Extract the [x, y] coordinate from the center of the cell holding the provided text.  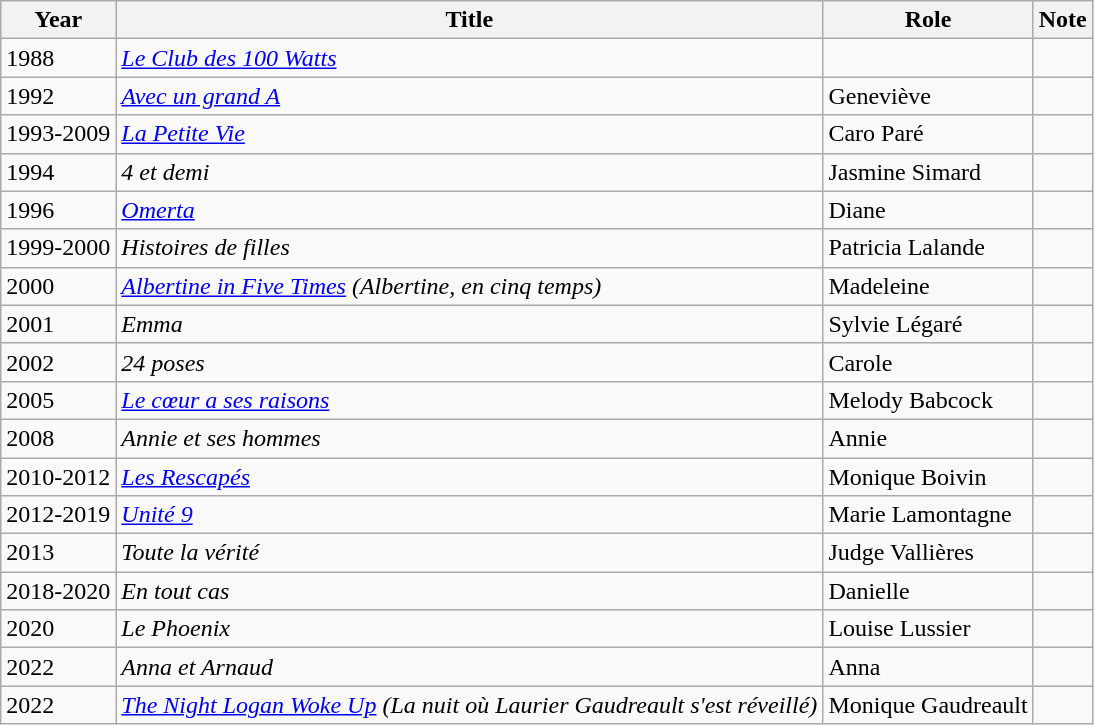
Note [1062, 20]
Toute la vérité [470, 553]
Les Rescapés [470, 477]
Histoires de filles [470, 248]
Title [470, 20]
Unité 9 [470, 515]
Avec un grand A [470, 96]
Marie Lamontagne [928, 515]
Sylvie Légaré [928, 324]
Jasmine Simard [928, 172]
1988 [58, 58]
2008 [58, 438]
2013 [58, 553]
2020 [58, 629]
Monique Gaudreault [928, 705]
1994 [58, 172]
Monique Boivin [928, 477]
Melody Babcock [928, 400]
Le Club des 100 Watts [470, 58]
Madeleine [928, 286]
En tout cas [470, 591]
Judge Vallières [928, 553]
1992 [58, 96]
1996 [58, 210]
Louise Lussier [928, 629]
The Night Logan Woke Up (La nuit où Laurier Gaudreault s'est réveillé) [470, 705]
Annie et ses hommes [470, 438]
Emma [470, 324]
Le cœur a ses raisons [470, 400]
2000 [58, 286]
1999-2000 [58, 248]
Carole [928, 362]
4 et demi [470, 172]
Caro Paré [928, 134]
Diane [928, 210]
Danielle [928, 591]
Geneviève [928, 96]
Patricia Lalande [928, 248]
2001 [58, 324]
Anna et Arnaud [470, 667]
2018-2020 [58, 591]
24 poses [470, 362]
1993-2009 [58, 134]
2005 [58, 400]
Albertine in Five Times (Albertine, en cinq temps) [470, 286]
2002 [58, 362]
Role [928, 20]
La Petite Vie [470, 134]
2010-2012 [58, 477]
Le Phoenix [470, 629]
Year [58, 20]
2012-2019 [58, 515]
Omerta [470, 210]
Anna [928, 667]
Annie [928, 438]
